From the cell containing the given text, extract its center point as [x, y] coordinate. 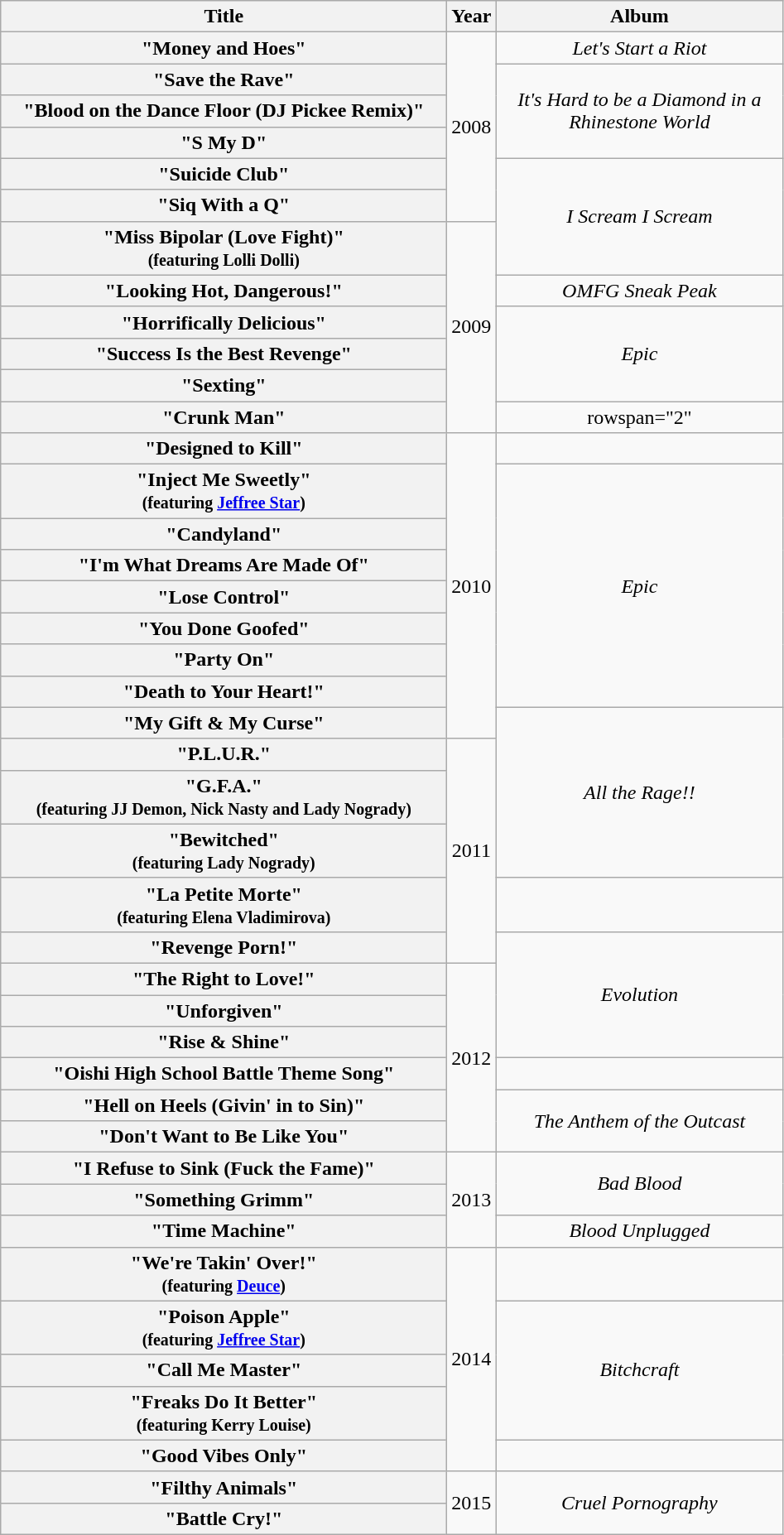
2010 [472, 586]
"Freaks Do It Better"(featuring Kerry Louise) [224, 1412]
"Party On" [224, 660]
"Battle Cry!" [224, 1518]
"Time Machine" [224, 1231]
"Filthy Animals" [224, 1487]
"Rise & Shine" [224, 1042]
Let's Start a Riot [639, 48]
Bitchcraft [639, 1370]
"Something Grimm" [224, 1200]
All the Rage!! [639, 792]
2011 [472, 851]
I Scream I Scream [639, 217]
"Crunk Man" [224, 416]
"Bewitched"(featuring Lady Nogrady) [224, 851]
2012 [472, 1057]
"Revenge Porn!" [224, 947]
Evolution [639, 994]
"Sexting" [224, 385]
"Good Vibes Only" [224, 1456]
"Success Is the Best Revenge" [224, 354]
"Suicide Club" [224, 174]
Album [639, 17]
"Horrifically Delicious" [224, 322]
"Death to Your Heart!" [224, 691]
"S My D" [224, 142]
"Candyland" [224, 534]
"La Petite Morte"(featuring Elena Vladimirova) [224, 904]
rowspan="2" [639, 416]
Title [224, 17]
"Hell on Heels (Givin' in to Sin)" [224, 1105]
Cruel Pornography [639, 1503]
"Call Me Master" [224, 1370]
2014 [472, 1359]
Bad Blood [639, 1184]
"Poison Apple"(featuring Jeffree Star) [224, 1328]
The Anthem of the Outcast [639, 1121]
"Lose Control" [224, 597]
2013 [472, 1200]
It's Hard to be a Diamond in a Rhinestone World [639, 111]
"Unforgiven" [224, 1011]
"Save the Rave" [224, 79]
"Money and Hoes" [224, 48]
"My Gift & My Curse" [224, 723]
"The Right to Love!" [224, 979]
"We're Takin' Over!"(featuring Deuce) [224, 1273]
"You Done Goofed" [224, 628]
2015 [472, 1503]
"Don't Want to Be Like You" [224, 1137]
"Designed to Kill" [224, 449]
2009 [472, 326]
"G.F.A."(featuring JJ Demon, Nick Nasty and Lady Nogrady) [224, 796]
"P.L.U.R." [224, 754]
"Looking Hot, Dangerous!" [224, 291]
"I Refuse to Sink (Fuck the Fame)" [224, 1168]
OMFG Sneak Peak [639, 291]
"Blood on the Dance Floor (DJ Pickee Remix)" [224, 111]
Blood Unplugged [639, 1231]
Year [472, 17]
"I'm What Dreams Are Made Of" [224, 565]
"Siq With a Q" [224, 205]
"Inject Me Sweetly"(featuring Jeffree Star) [224, 492]
"Miss Bipolar (Love Fight)"(featuring Lolli Dolli) [224, 248]
2008 [472, 127]
"Oishi High School Battle Theme Song" [224, 1074]
